Extract the (X, Y) coordinate from the center of the cell holding the provided text.  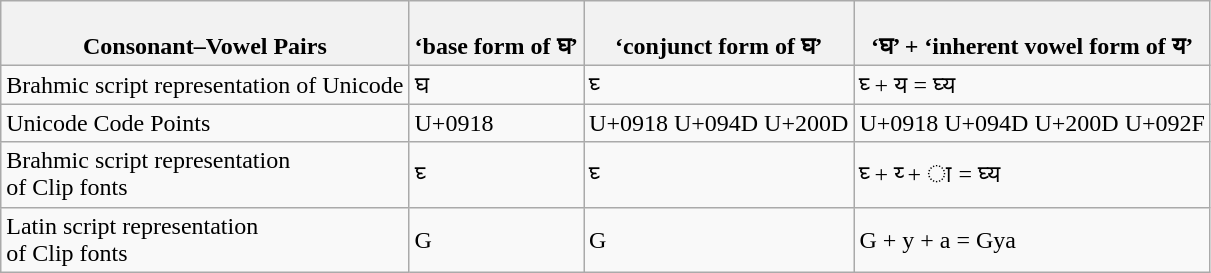
‘घ’ + ‘inherent vowel form of य’ (1032, 34)
Brahmic script representationof Clip fonts (205, 174)
घ (496, 85)
‘base form of घ’ (496, 34)
Brahmic script representation of Unicode (205, 85)
Unicode Code Points (205, 123)
घ्‍ + य = घ्य (1032, 85)
Latin script representationof Clip fonts (205, 240)
U+0918 (496, 123)
Consonant–Vowel Pairs (205, 34)
G + y + a = Gya (1032, 240)
‘conjunct form of घ’ (719, 34)
U+0918 U+094D U+200D (719, 123)
U+0918 U+094D U+200D U+092F (1032, 123)
घ्‍ + य्‍ + ा = घ्य (1032, 174)
